Detect which cell encompasses the target text, then output its (X, Y) center coordinate. 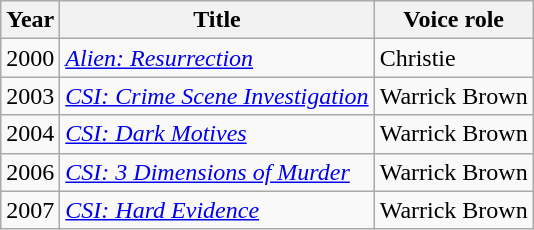
2000 (30, 58)
2003 (30, 96)
CSI: Dark Motives (217, 134)
2006 (30, 172)
2007 (30, 210)
2004 (30, 134)
Voice role (454, 20)
Year (30, 20)
Christie (454, 58)
CSI: Hard Evidence (217, 210)
Alien: Resurrection (217, 58)
Title (217, 20)
CSI: 3 Dimensions of Murder (217, 172)
CSI: Crime Scene Investigation (217, 96)
